Extract the [x, y] coordinate from the center of the cell holding the provided text.  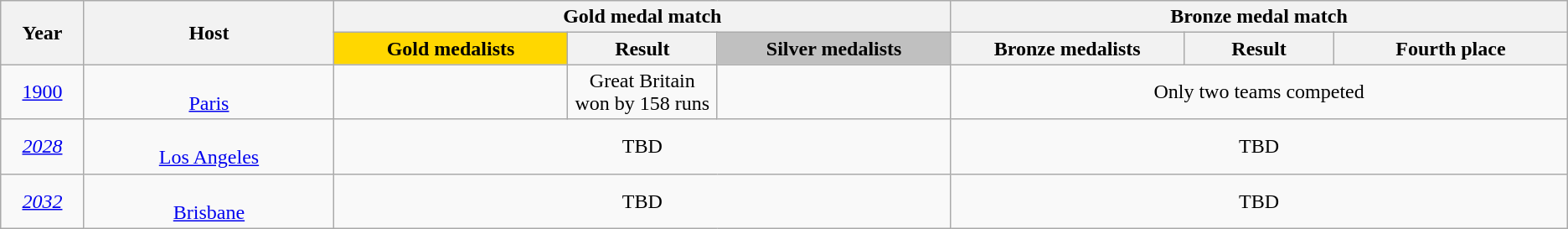
Silver medalists [834, 49]
Bronze medalists [1067, 49]
Paris [209, 92]
Gold medal match [642, 17]
Gold medalists [451, 49]
2028 [42, 146]
1900 [42, 92]
Great Britain won by 158 runs [642, 92]
Brisbane [209, 201]
2032 [42, 201]
Only two teams competed [1259, 92]
Fourth place [1451, 49]
Bronze medal match [1259, 17]
Year [42, 33]
Los Angeles [209, 146]
Host [209, 33]
